Capture the cell that displays the provided text and extract its [X, Y] central coordinate. 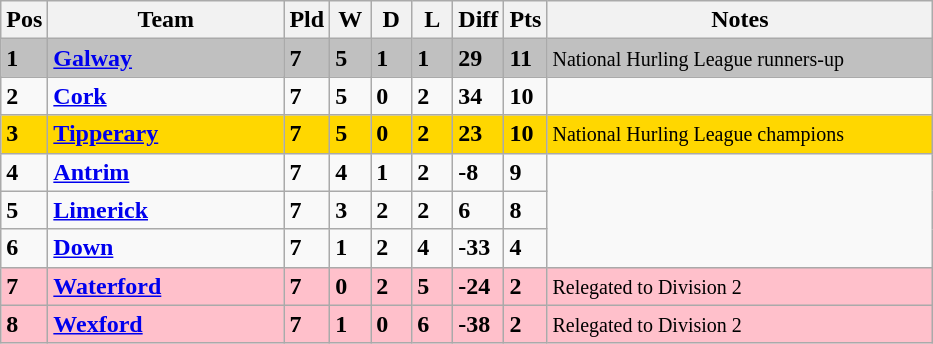
23 [478, 134]
Cork [166, 96]
-33 [478, 248]
-24 [478, 286]
11 [526, 58]
Waterford [166, 286]
-8 [478, 172]
Down [166, 248]
Pld [307, 20]
Tipperary [166, 134]
Limerick [166, 210]
Notes [740, 20]
National Hurling League runners-up [740, 58]
Diff [478, 20]
29 [478, 58]
L [432, 20]
Galway [166, 58]
34 [478, 96]
Wexford [166, 324]
Pos [24, 20]
Antrim [166, 172]
9 [526, 172]
Team [166, 20]
-38 [478, 324]
W [350, 20]
Pts [526, 20]
National Hurling League champions [740, 134]
D [392, 20]
